Locate the cell with the specified text and output its (x, y) center coordinate. 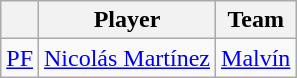
Nicolás Martínez (128, 58)
Team (256, 20)
Malvín (256, 58)
Player (128, 20)
PF (20, 58)
